Detect which cell encompasses the target text, then output its [x, y] center coordinate. 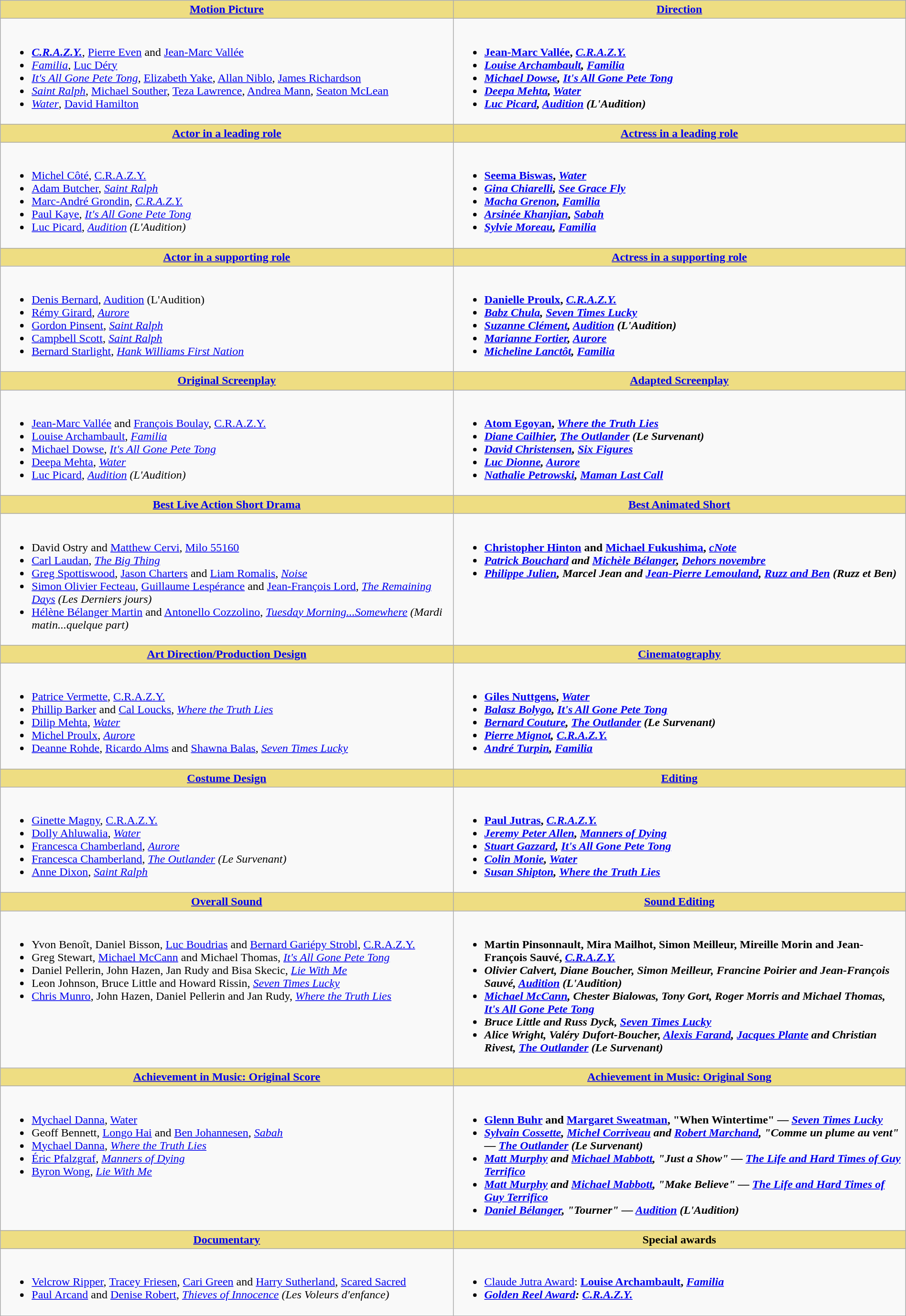
Overall Sound [226, 902]
Seema Biswas, WaterGina Chiarelli, See Grace FlyMacha Grenon, FamiliaArsinée Khanjian, SabahSylvie Moreau, Familia [679, 195]
Achievement in Music: Original Score [226, 1077]
Actress in a supporting role [679, 257]
Original Screenplay [226, 381]
Editing [679, 778]
Documentary [226, 1240]
Motion Picture [226, 10]
Special awards [679, 1240]
Actor in a leading role [226, 133]
Claude Jutra Award: Louise Archambault, FamiliaGolden Reel Award: C.R.A.Z.Y. [679, 1282]
Cinematography [679, 654]
Michel Côté, C.R.A.Z.Y.Adam Butcher, Saint RalphMarc-André Grondin, C.R.A.Z.Y.Paul Kaye, It's All Gone Pete TongLuc Picard, Audition (L'Audition) [226, 195]
Actress in a leading role [679, 133]
Costume Design [226, 778]
Sound Editing [679, 902]
Direction [679, 10]
Adapted Screenplay [679, 381]
Danielle Proulx, C.R.A.Z.Y.Babz Chula, Seven Times LuckySuzanne Clément, Audition (L'Audition)Marianne Fortier, AuroreMicheline Lanctôt, Familia [679, 319]
Achievement in Music: Original Song [679, 1077]
Best Animated Short [679, 504]
Best Live Action Short Drama [226, 504]
Art Direction/Production Design [226, 654]
Jean-Marc Vallée, C.R.A.Z.Y.Louise Archambault, FamiliaMichael Dowse, It's All Gone Pete TongDeepa Mehta, WaterLuc Picard, Audition (L'Audition) [679, 72]
Actor in a supporting role [226, 257]
